Scan for the cell matching the given text and deliver its (X, Y) coordinate at center. 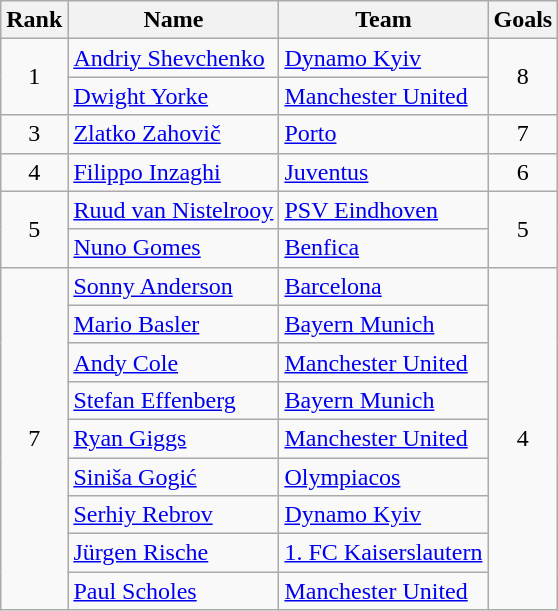
Andriy Shevchenko (174, 58)
6 (523, 172)
Filippo Inzaghi (174, 172)
Stefan Effenberg (174, 400)
Ryan Giggs (174, 438)
Mario Basler (174, 324)
Name (174, 20)
Barcelona (384, 286)
Jürgen Rische (174, 553)
Benfica (384, 248)
8 (523, 77)
Paul Scholes (174, 591)
Team (384, 20)
3 (34, 134)
Olympiacos (384, 477)
Goals (523, 20)
Serhiy Rebrov (174, 515)
Nuno Gomes (174, 248)
Dwight Yorke (174, 96)
Juventus (384, 172)
Rank (34, 20)
Ruud van Nistelrooy (174, 210)
1 (34, 77)
Zlatko Zahovič (174, 134)
1. FC Kaiserslautern (384, 553)
Andy Cole (174, 362)
Siniša Gogić (174, 477)
Porto (384, 134)
PSV Eindhoven (384, 210)
Sonny Anderson (174, 286)
